Output the (x, y) coordinate of the center of the cell containing the given text.  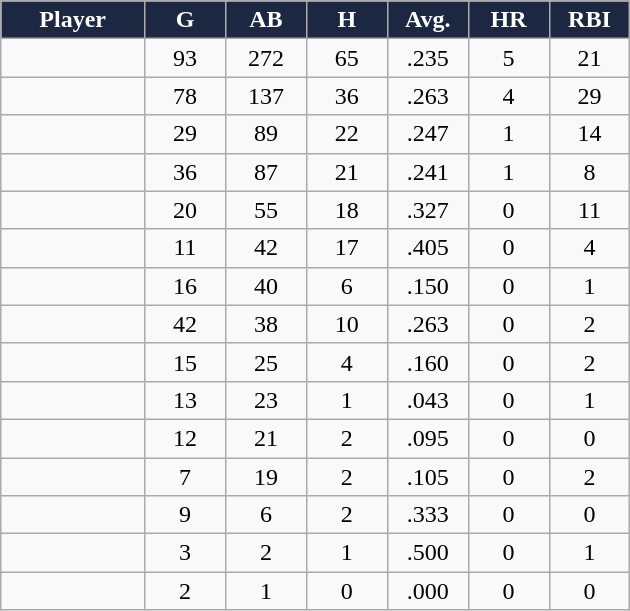
89 (266, 134)
12 (186, 438)
5 (508, 58)
55 (266, 210)
.150 (428, 286)
19 (266, 477)
7 (186, 477)
RBI (590, 20)
22 (346, 134)
10 (346, 324)
87 (266, 172)
.327 (428, 210)
14 (590, 134)
.235 (428, 58)
15 (186, 362)
.105 (428, 477)
38 (266, 324)
HR (508, 20)
23 (266, 400)
.000 (428, 591)
Avg. (428, 20)
18 (346, 210)
Player (73, 20)
25 (266, 362)
20 (186, 210)
.247 (428, 134)
9 (186, 515)
3 (186, 553)
40 (266, 286)
272 (266, 58)
.160 (428, 362)
93 (186, 58)
.043 (428, 400)
.333 (428, 515)
78 (186, 96)
13 (186, 400)
G (186, 20)
65 (346, 58)
.241 (428, 172)
8 (590, 172)
.095 (428, 438)
16 (186, 286)
AB (266, 20)
H (346, 20)
137 (266, 96)
17 (346, 248)
.500 (428, 553)
.405 (428, 248)
